Capture the cell that displays the provided text and extract its (x, y) central coordinate. 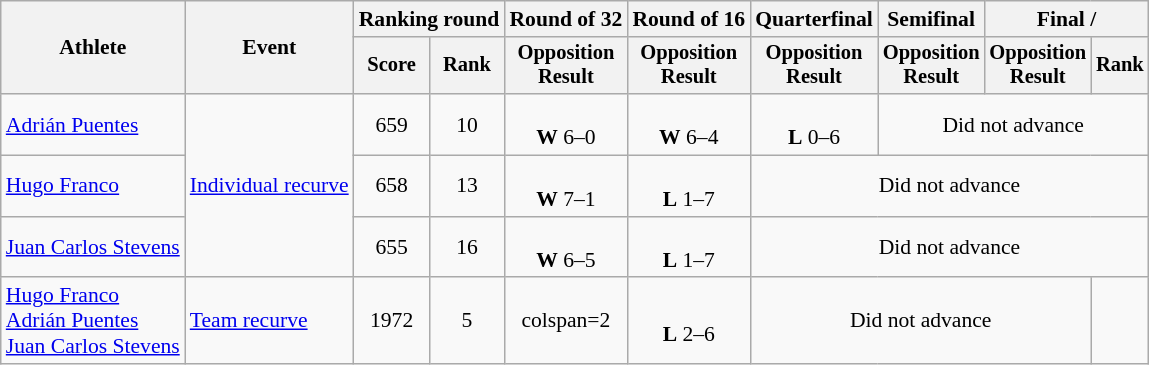
W 7–1 (566, 186)
16 (468, 248)
Final / (1066, 19)
Hugo FrancoAdrián PuentesJuan Carlos Stevens (93, 322)
L 2–6 (688, 322)
Semifinal (932, 19)
Quarterfinal (814, 19)
1972 (392, 322)
L 0–6 (814, 124)
Individual recurve (270, 186)
Round of 16 (688, 19)
Team recurve (270, 322)
Score (392, 66)
W 6–4 (688, 124)
13 (468, 186)
655 (392, 248)
Ranking round (430, 19)
W 6–5 (566, 248)
659 (392, 124)
Hugo Franco (93, 186)
10 (468, 124)
Event (270, 48)
W 6–0 (566, 124)
Juan Carlos Stevens (93, 248)
5 (468, 322)
colspan=2 (566, 322)
Athlete (93, 48)
658 (392, 186)
Round of 32 (566, 19)
Adrián Puentes (93, 124)
